Locate the cell with the specified text and output its (X, Y) center coordinate. 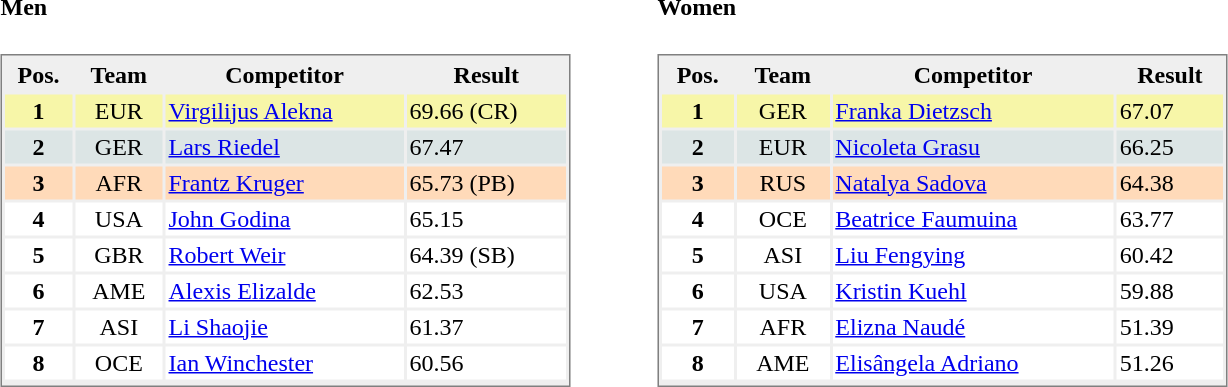
51.26 (1170, 362)
Franka Dietzsch (973, 110)
Robert Weir (285, 254)
Elizna Naudé (973, 326)
John Godina (285, 218)
Frantz Kruger (285, 182)
Ian Winchester (285, 362)
64.38 (1170, 182)
Lars Riedel (285, 146)
Li Shaojie (285, 326)
Nicoleta Grasu (973, 146)
51.39 (1170, 326)
RUS (782, 182)
64.39 (SB) (486, 254)
60.42 (1170, 254)
65.73 (PB) (486, 182)
67.07 (1170, 110)
60.56 (486, 362)
59.88 (1170, 290)
69.66 (CR) (486, 110)
62.53 (486, 290)
61.37 (486, 326)
66.25 (1170, 146)
GBR (118, 254)
65.15 (486, 218)
Liu Fengying (973, 254)
Natalya Sadova (973, 182)
Kristin Kuehl (973, 290)
Alexis Elizalde (285, 290)
Beatrice Faumuina (973, 218)
Virgilijus Alekna (285, 110)
Elisângela Adriano (973, 362)
67.47 (486, 146)
63.77 (1170, 218)
